From the cell containing the given text, extract its center point as (X, Y) coordinate. 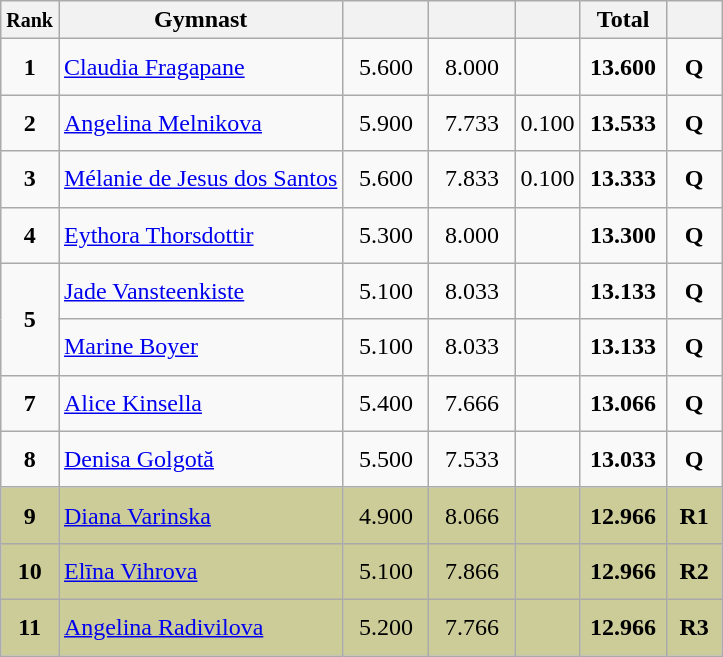
R1 (694, 515)
3 (30, 179)
Elīna Vihrova (200, 571)
4 (30, 235)
11 (30, 627)
Angelina Melnikova (200, 123)
13.600 (623, 67)
Eythora Thorsdottir (200, 235)
7.733 (472, 123)
8 (30, 459)
R2 (694, 571)
7.533 (472, 459)
4.900 (386, 515)
5.900 (386, 123)
13.033 (623, 459)
7.866 (472, 571)
Denisa Golgotă (200, 459)
Rank (30, 20)
5.200 (386, 627)
Mélanie de Jesus dos Santos (200, 179)
Total (623, 20)
7.833 (472, 179)
Jade Vansteenkiste (200, 291)
Claudia Fragapane (200, 67)
Angelina Radivilova (200, 627)
Diana Varinska (200, 515)
Gymnast (200, 20)
5.300 (386, 235)
13.333 (623, 179)
5 (30, 319)
13.066 (623, 403)
10 (30, 571)
5.400 (386, 403)
9 (30, 515)
7 (30, 403)
Alice Kinsella (200, 403)
7.766 (472, 627)
R3 (694, 627)
5.500 (386, 459)
Marine Boyer (200, 347)
1 (30, 67)
13.300 (623, 235)
13.533 (623, 123)
7.666 (472, 403)
8.066 (472, 515)
2 (30, 123)
